Detect which cell encompasses the target text, then output its [x, y] center coordinate. 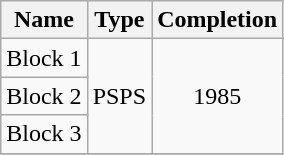
1985 [218, 96]
Completion [218, 20]
PSPS [119, 96]
Block 2 [44, 96]
Block 3 [44, 134]
Name [44, 20]
Block 1 [44, 58]
Type [119, 20]
